Determine the (X, Y) coordinate at the center of the cell enclosing the given text.  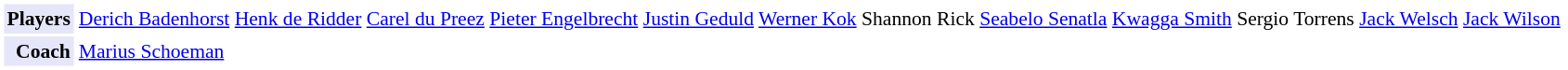
Marius Schoeman (820, 51)
Players (38, 19)
Coach (38, 51)
